Locate the cell with the specified text and output its [X, Y] center coordinate. 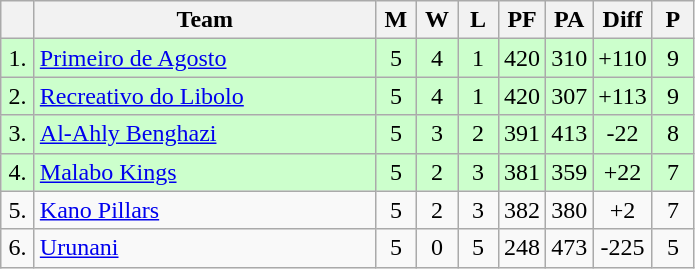
5. [18, 210]
3. [18, 134]
0 [436, 248]
+113 [623, 96]
1. [18, 58]
+22 [623, 172]
380 [570, 210]
381 [522, 172]
473 [570, 248]
413 [570, 134]
391 [522, 134]
Team [204, 20]
P [672, 20]
Primeiro de Agosto [204, 58]
PF [522, 20]
-225 [623, 248]
2. [18, 96]
Al-Ahly Benghazi [204, 134]
L [478, 20]
6. [18, 248]
Diff [623, 20]
248 [522, 248]
8 [672, 134]
+110 [623, 58]
-22 [623, 134]
359 [570, 172]
Urunani [204, 248]
PA [570, 20]
Recreativo do Libolo [204, 96]
Malabo Kings [204, 172]
+2 [623, 210]
M [396, 20]
W [436, 20]
Kano Pillars [204, 210]
310 [570, 58]
307 [570, 96]
382 [522, 210]
4. [18, 172]
